Scan for the cell matching the given text and deliver its [X, Y] coordinate at center. 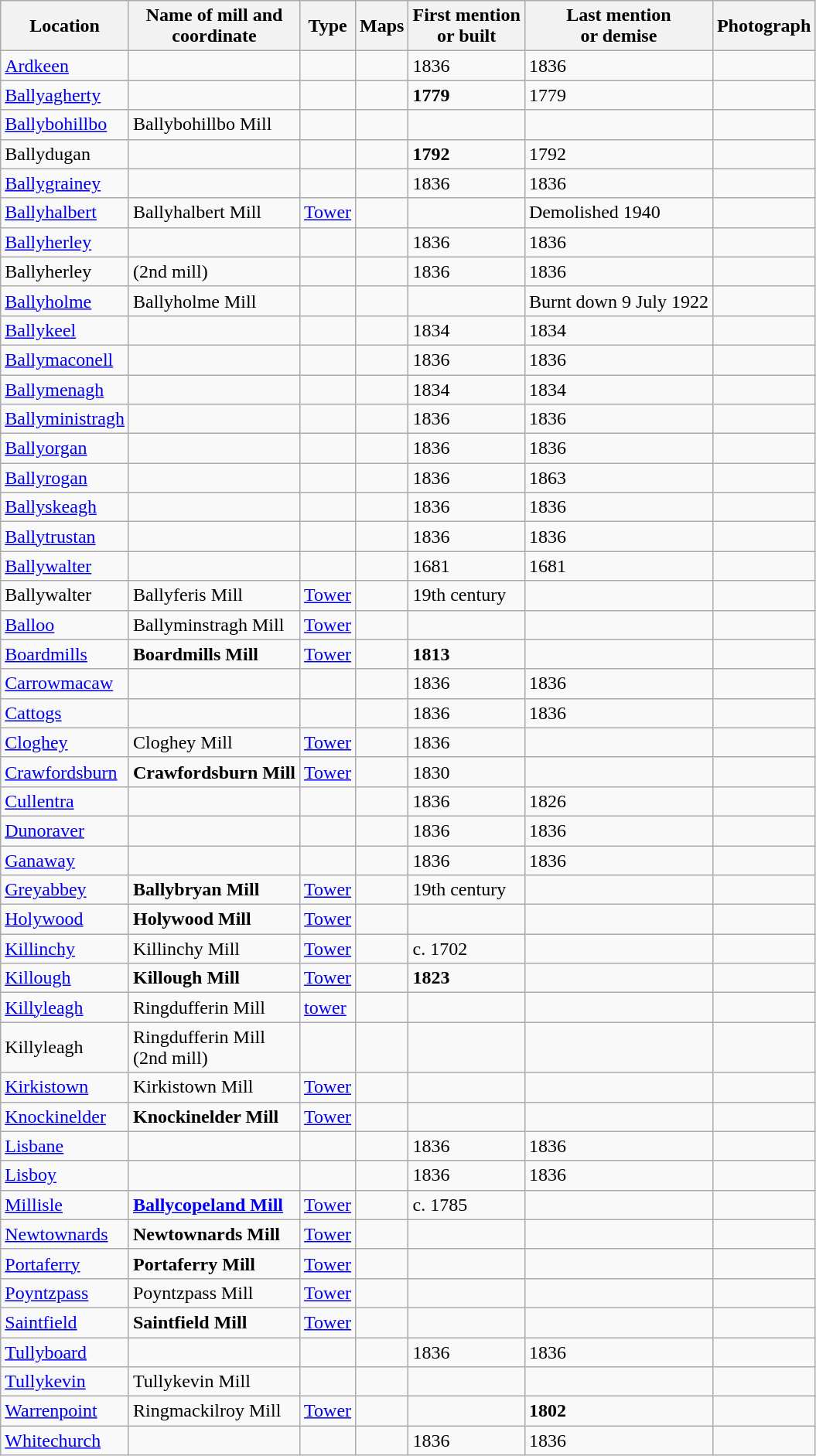
Warrenpoint [65, 1411]
Lisbane [65, 1146]
Ballyorgan [65, 448]
Ballytrustan [65, 537]
Crawfordsburn [65, 772]
Ballyhalbert [65, 213]
Ardkeen [65, 66]
Dunoraver [65, 830]
Demolished 1940 [619, 213]
Ballybohillbo [65, 124]
Ballyhalbert Mill [213, 213]
Ballyminstragh Mill [213, 625]
Holywood Mill [213, 919]
1863 [619, 478]
Carrowmacaw [65, 684]
Newtownards [65, 1234]
Maps [382, 26]
Portaferry Mill [213, 1263]
1823 [466, 978]
Cullentra [65, 801]
Cloghey Mill [213, 742]
Ballyskeagh [65, 507]
Tullykevin Mill [213, 1382]
Millisle [65, 1205]
Burnt down 9 July 1922 [619, 301]
Kirkistown Mill [213, 1087]
Portaferry [65, 1263]
Boardmills Mill [213, 654]
Saintfield [65, 1322]
Tullyboard [65, 1352]
Tullykevin [65, 1382]
c. 1702 [466, 949]
Last mention or demise [619, 26]
Ganaway [65, 861]
Balloo [65, 625]
1813 [466, 654]
Ballykeel [65, 330]
Name of mill andcoordinate [213, 26]
Boardmills [65, 654]
Ringmackilroy Mill [213, 1411]
Killough Mill [213, 978]
Ballyagherty [65, 95]
Ballymaconell [65, 360]
Killinchy Mill [213, 949]
Ballycopeland Mill [213, 1205]
Photograph [763, 26]
c. 1785 [466, 1205]
Cattogs [65, 713]
Saintfield Mill [213, 1322]
Ballyholme Mill [213, 301]
Location [65, 26]
Killinchy [65, 949]
Ballyrogan [65, 478]
Greyabbey [65, 890]
Ringdufferin Mill(2nd mill) [213, 1047]
Crawfordsburn Mill [213, 772]
Ballymenagh [65, 389]
Newtownards Mill [213, 1234]
Knockinelder [65, 1117]
Ballyministragh [65, 419]
Holywood [65, 919]
Cloghey [65, 742]
Ballyferis Mill [213, 595]
1830 [466, 772]
Ballydugan [65, 154]
tower [328, 1008]
Ringdufferin Mill [213, 1008]
(2nd mill) [213, 271]
Type [328, 26]
Poyntzpass [65, 1293]
Killough [65, 978]
1802 [619, 1411]
Poyntzpass Mill [213, 1293]
Whitechurch [65, 1441]
Knockinelder Mill [213, 1117]
Ballybohillbo Mill [213, 124]
Ballyholme [65, 301]
First mentionor built [466, 26]
Kirkistown [65, 1087]
1826 [619, 801]
Ballybryan Mill [213, 890]
Ballygrainey [65, 183]
Lisboy [65, 1175]
